Extract the [x, y] coordinate from the center of the cell holding the provided text.  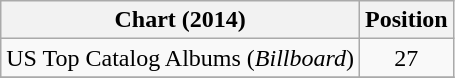
Position [406, 20]
27 [406, 58]
Chart (2014) [180, 20]
US Top Catalog Albums (Billboard) [180, 58]
